Identify which cell holds the provided text, then report its [x, y] central coordinate. 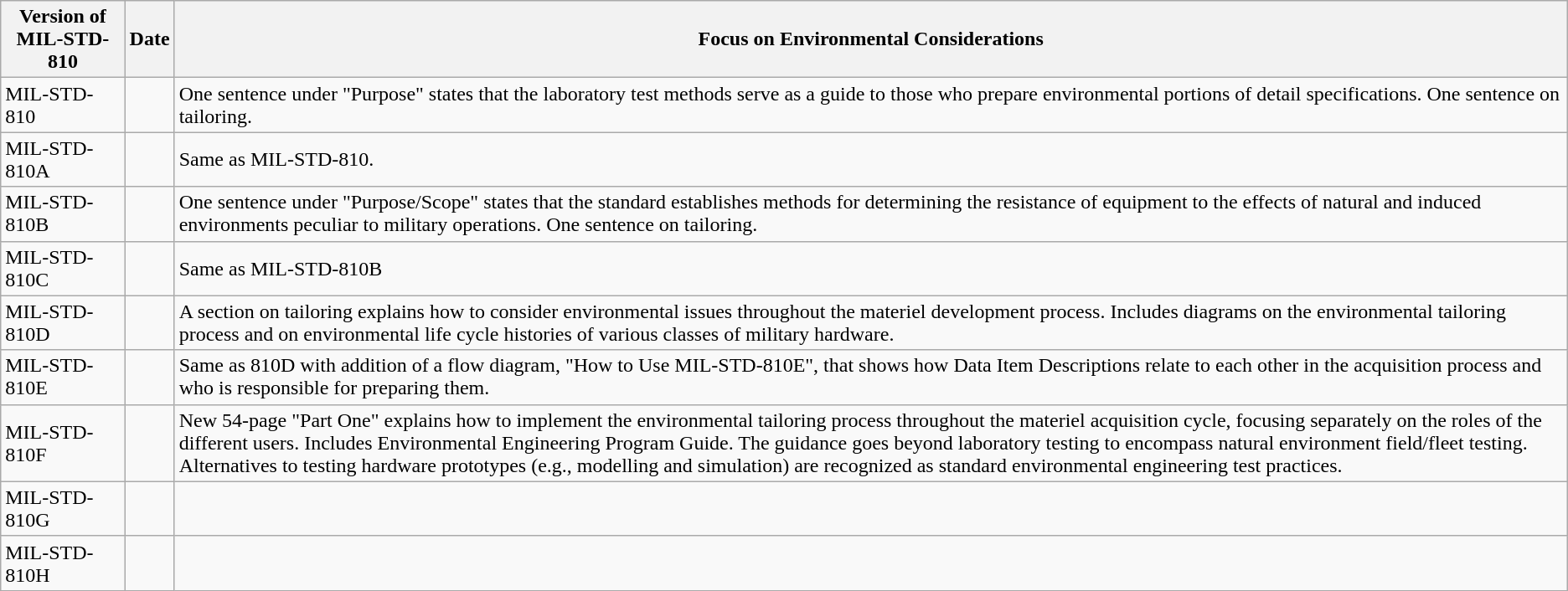
MIL-STD-810D [63, 323]
Date [149, 39]
Version of MIL-STD-810 [63, 39]
MIL-STD-810B [63, 214]
MIL-STD-810E [63, 377]
MIL-STD-810C [63, 268]
MIL-STD-810G [63, 509]
Same as MIL-STD-810. [871, 159]
MIL-STD-810A [63, 159]
MIL-STD-810 [63, 105]
MIL-STD-810F [63, 443]
Focus on Environmental Considerations [871, 39]
Same as MIL-STD-810B [871, 268]
MIL-STD-810H [63, 563]
